Provide the (x, y) coordinate of the cell's center where the given text is located.  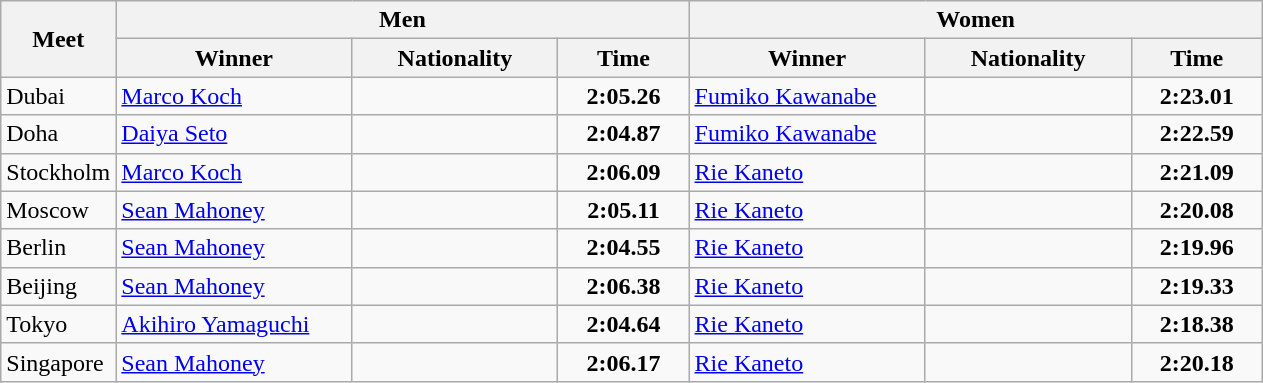
2:20.18 (1196, 362)
Akihiro Yamaguchi (234, 324)
2:22.59 (1196, 134)
2:05.26 (624, 96)
2:23.01 (1196, 96)
Doha (58, 134)
Men (402, 20)
Women (976, 20)
Singapore (58, 362)
Dubai (58, 96)
Moscow (58, 210)
Tokyo (58, 324)
Daiya Seto (234, 134)
2:18.38 (1196, 324)
Beijing (58, 286)
2:05.11 (624, 210)
Stockholm (58, 172)
2:04.64 (624, 324)
Berlin (58, 248)
2:04.55 (624, 248)
2:19.33 (1196, 286)
2:06.09 (624, 172)
2:04.87 (624, 134)
Meet (58, 39)
2:19.96 (1196, 248)
2:20.08 (1196, 210)
2:06.38 (624, 286)
2:21.09 (1196, 172)
2:06.17 (624, 362)
